Locate the cell with the specified text and output its [x, y] center coordinate. 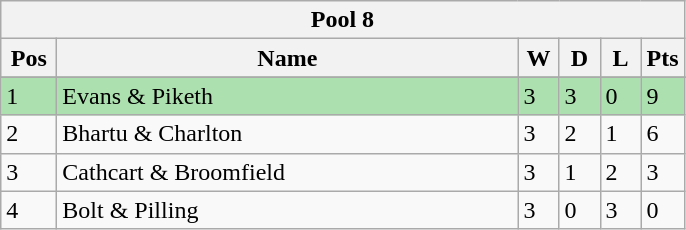
6 [662, 134]
Bolt & Pilling [288, 210]
Cathcart & Broomfield [288, 172]
L [620, 58]
Bhartu & Charlton [288, 134]
9 [662, 96]
Pos [29, 58]
Pts [662, 58]
W [538, 58]
Pool 8 [342, 20]
4 [29, 210]
Name [288, 58]
D [580, 58]
Evans & Piketh [288, 96]
